Search for the cell housing the specified text and yield its [x, y] center coordinate. 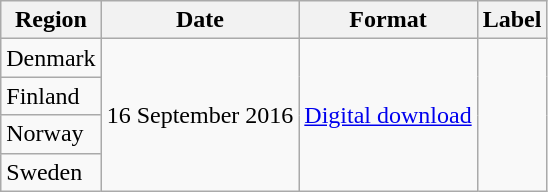
Norway [51, 134]
Region [51, 20]
Digital download [388, 115]
Format [388, 20]
16 September 2016 [200, 115]
Label [512, 20]
Sweden [51, 172]
Denmark [51, 58]
Date [200, 20]
Finland [51, 96]
